Provide the [X, Y] coordinate of the cell's center where the given text is located.  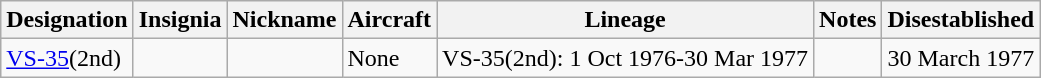
Insignia [180, 20]
30 March 1977 [961, 58]
Designation [67, 20]
Lineage [626, 20]
VS-35(2nd) [67, 58]
Notes [848, 20]
Aircraft [390, 20]
None [390, 58]
VS-35(2nd): 1 Oct 1976-30 Mar 1977 [626, 58]
Nickname [284, 20]
Disestablished [961, 20]
